Locate the cell with the specified text and output its (x, y) center coordinate. 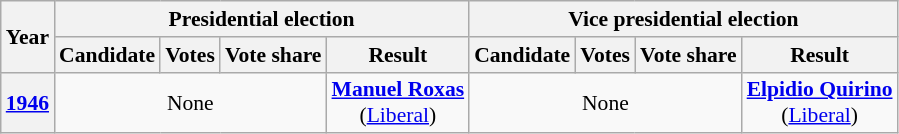
Year (28, 36)
Manuel Roxas(Liberal) (398, 102)
Elpidio Quirino(Liberal) (820, 102)
Presidential election (262, 19)
Vice presidential election (683, 19)
1946 (28, 102)
